Provide the (X, Y) coordinate of the cell's center where the given text is located.  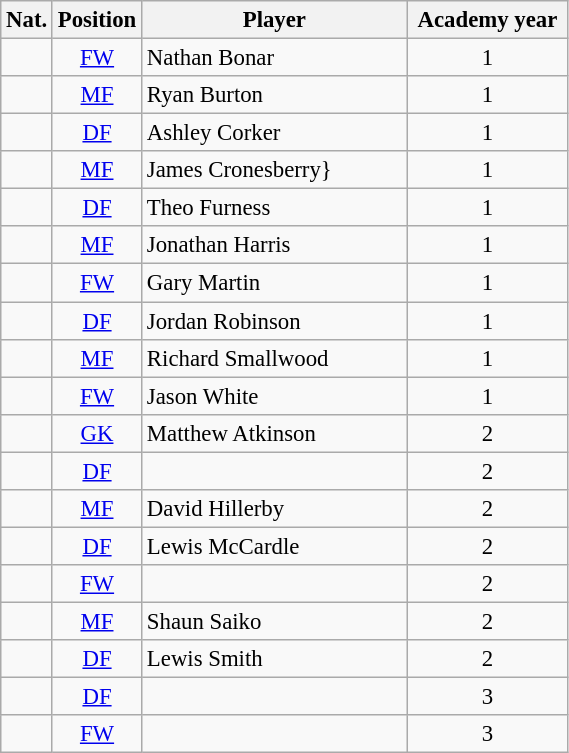
Ashley Corker (275, 133)
Nat. (27, 20)
Jordan Robinson (275, 321)
David Hillerby (275, 509)
Player (275, 20)
Gary Martin (275, 283)
Lewis McCardle (275, 546)
James Cronesberry} (275, 170)
Shaun Saiko (275, 621)
GK (96, 433)
Matthew Atkinson (275, 433)
Jason White (275, 396)
Jonathan Harris (275, 245)
Position (96, 20)
Theo Furness (275, 208)
Ryan Burton (275, 95)
Richard Smallwood (275, 358)
Lewis Smith (275, 659)
Academy year (488, 20)
Nathan Bonar (275, 58)
